Search for the cell housing the specified text and yield its (x, y) center coordinate. 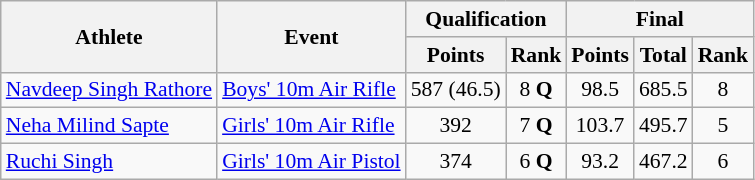
Neha Milind Sapte (109, 126)
98.5 (600, 90)
Qualification (486, 19)
103.7 (600, 126)
495.7 (664, 126)
6 (724, 162)
6 Q (536, 162)
Girls' 10m Air Pistol (312, 162)
5 (724, 126)
685.5 (664, 90)
8 (724, 90)
Ruchi Singh (109, 162)
374 (456, 162)
Final (660, 19)
Event (312, 36)
8 Q (536, 90)
Boys' 10m Air Rifle (312, 90)
Navdeep Singh Rathore (109, 90)
392 (456, 126)
Girls' 10m Air Rifle (312, 126)
7 Q (536, 126)
93.2 (600, 162)
Total (664, 55)
587 (46.5) (456, 90)
467.2 (664, 162)
Athlete (109, 36)
